Output the [X, Y] coordinate of the center of the cell containing the given text.  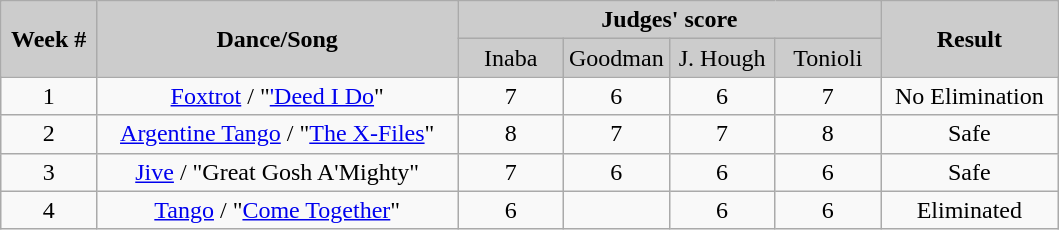
J. Hough [722, 58]
Result [970, 39]
2 [49, 134]
Tango / "Come Together" [278, 210]
Dance/Song [278, 39]
Goodman [617, 58]
Argentine Tango / "The X-Files" [278, 134]
Foxtrot / "'Deed I Do" [278, 96]
Jive / "Great Gosh A'Mighty" [278, 172]
1 [49, 96]
Eliminated [970, 210]
No Elimination [970, 96]
4 [49, 210]
Tonioli [828, 58]
Inaba [511, 58]
Judges' score [670, 20]
Week # [49, 39]
3 [49, 172]
